Search for the cell housing the specified text and yield its (x, y) center coordinate. 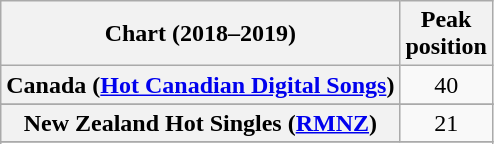
Canada (Hot Canadian Digital Songs) (200, 85)
21 (446, 123)
40 (446, 85)
New Zealand Hot Singles (RMNZ) (200, 123)
Chart (2018–2019) (200, 34)
Peakposition (446, 34)
